Provide the [X, Y] coordinate of the cell's center where the given text is located.  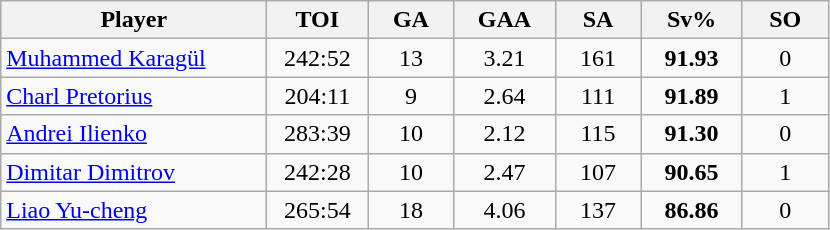
137 [598, 210]
GA [411, 20]
Charl Pretorius [134, 96]
91.30 [692, 134]
Liao Yu-cheng [134, 210]
204:11 [318, 96]
2.47 [504, 172]
3.21 [504, 58]
SO [785, 20]
90.65 [692, 172]
115 [598, 134]
9 [411, 96]
91.89 [692, 96]
107 [598, 172]
265:54 [318, 210]
Dimitar Dimitrov [134, 172]
86.86 [692, 210]
161 [598, 58]
Andrei Ilienko [134, 134]
242:28 [318, 172]
18 [411, 210]
91.93 [692, 58]
Sv% [692, 20]
SA [598, 20]
242:52 [318, 58]
2.64 [504, 96]
13 [411, 58]
TOI [318, 20]
111 [598, 96]
2.12 [504, 134]
4.06 [504, 210]
283:39 [318, 134]
GAA [504, 20]
Muhammed Karagül [134, 58]
Player [134, 20]
